Locate the cell with the specified text and output its (x, y) center coordinate. 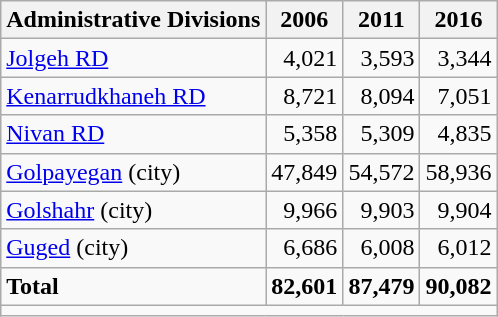
6,008 (382, 248)
Golpayegan (city) (134, 172)
47,849 (304, 172)
6,012 (458, 248)
9,904 (458, 210)
58,936 (458, 172)
90,082 (458, 286)
2006 (304, 20)
7,051 (458, 96)
Kenarrudkhaneh RD (134, 96)
Nivan RD (134, 134)
Administrative Divisions (134, 20)
8,721 (304, 96)
3,593 (382, 58)
8,094 (382, 96)
5,309 (382, 134)
3,344 (458, 58)
2011 (382, 20)
4,835 (458, 134)
6,686 (304, 248)
82,601 (304, 286)
87,479 (382, 286)
9,966 (304, 210)
2016 (458, 20)
54,572 (382, 172)
5,358 (304, 134)
9,903 (382, 210)
4,021 (304, 58)
Jolgeh RD (134, 58)
Guged (city) (134, 248)
Golshahr (city) (134, 210)
Total (134, 286)
